Search for the cell housing the specified text and yield its [X, Y] center coordinate. 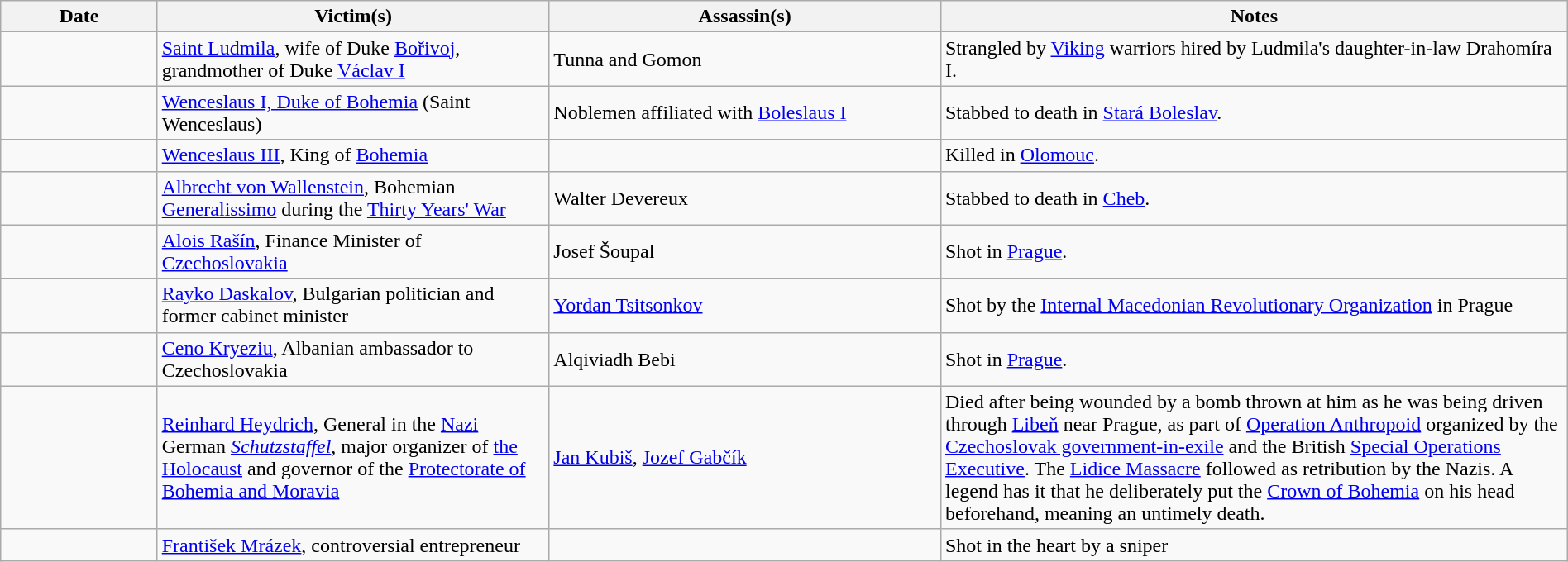
Jan Kubiš, Jozef Gabčík [745, 458]
Shot by the Internal Macedonian Revolutionary Organization in Prague [1254, 306]
Stabbed to death in Cheb. [1254, 198]
Strangled by Viking warriors hired by Ludmila's daughter-in-law Drahomíra I. [1254, 60]
František Mrázek, controversial entrepreneur [353, 545]
Yordan Tsitsonkov [745, 306]
Tunna and Gomon [745, 60]
Wenceslaus III, King of Bohemia [353, 155]
Josef Šoupal [745, 251]
Alois Rašín, Finance Minister of Czechoslovakia [353, 251]
Albrecht von Wallenstein, Bohemian Generalissimo during the Thirty Years' War [353, 198]
Wenceslaus I, Duke of Bohemia (Saint Wenceslaus) [353, 112]
Alqiviadh Bebi [745, 359]
Stabbed to death in Stará Boleslav. [1254, 112]
Notes [1254, 17]
Saint Ludmila, wife of Duke Bořivoj, grandmother of Duke Václav I [353, 60]
Noblemen affiliated with Boleslaus I [745, 112]
Victim(s) [353, 17]
Reinhard Heydrich, General in the Nazi German Schutzstaffel, major organizer of the Holocaust and governor of the Protectorate of Bohemia and Moravia [353, 458]
Assassin(s) [745, 17]
Walter Devereux [745, 198]
Rayko Daskalov, Bulgarian politician and former cabinet minister [353, 306]
Ceno Kryeziu, Albanian ambassador to Czechoslovakia [353, 359]
Date [79, 17]
Shot in the heart by a sniper [1254, 545]
Killed in Olomouc. [1254, 155]
